Detect which cell encompasses the target text, then output its [x, y] center coordinate. 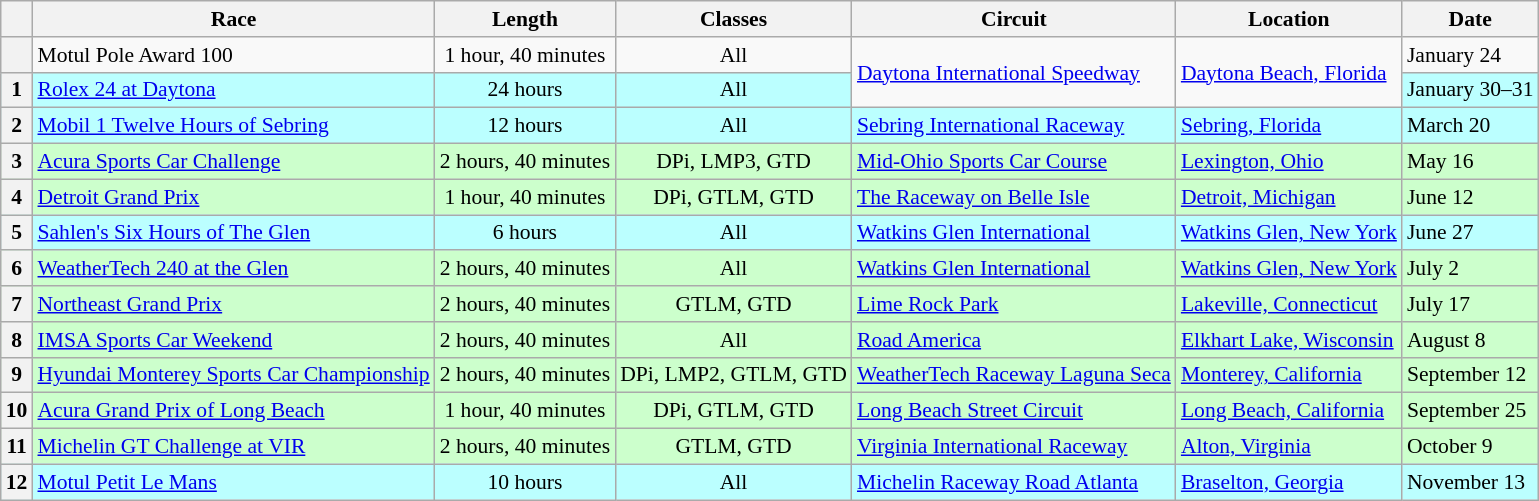
September 12 [1470, 375]
9 [17, 375]
November 13 [1470, 482]
Sahlen's Six Hours of The Glen [233, 233]
Mid-Ohio Sports Car Course [1014, 162]
24 hours [525, 90]
September 25 [1470, 411]
Location [1289, 19]
IMSA Sports Car Weekend [233, 340]
12 hours [525, 126]
Acura Grand Prix of Long Beach [233, 411]
Length [525, 19]
August 8 [1470, 340]
Braselton, Georgia [1289, 482]
7 [17, 304]
Date [1470, 19]
Sebring, Florida [1289, 126]
10 hours [525, 482]
March 20 [1470, 126]
WeatherTech Raceway Laguna Seca [1014, 375]
12 [17, 482]
DPi, LMP3, GTD [734, 162]
January 30–31 [1470, 90]
Road America [1014, 340]
May 16 [1470, 162]
Motul Petit Le Mans [233, 482]
Long Beach, California [1289, 411]
October 9 [1470, 447]
Classes [734, 19]
January 24 [1470, 55]
6 [17, 269]
June 12 [1470, 197]
Monterey, California [1289, 375]
Long Beach Street Circuit [1014, 411]
Elkhart Lake, Wisconsin [1289, 340]
3 [17, 162]
Rolex 24 at Daytona [233, 90]
July 17 [1470, 304]
July 2 [1470, 269]
Sebring International Raceway [1014, 126]
WeatherTech 240 at the Glen [233, 269]
2 [17, 126]
10 [17, 411]
Michelin GT Challenge at VIR [233, 447]
Michelin Raceway Road Atlanta [1014, 482]
Lexington, Ohio [1289, 162]
Acura Sports Car Challenge [233, 162]
Circuit [1014, 19]
The Raceway on Belle Isle [1014, 197]
Hyundai Monterey Sports Car Championship [233, 375]
Daytona Beach, Florida [1289, 72]
11 [17, 447]
Daytona International Speedway [1014, 72]
Mobil 1 Twelve Hours of Sebring [233, 126]
Virginia International Raceway [1014, 447]
Detroit, Michigan [1289, 197]
1 [17, 90]
4 [17, 197]
DPi, LMP2, GTLM, GTD [734, 375]
Lakeville, Connecticut [1289, 304]
Race [233, 19]
Northeast Grand Prix [233, 304]
6 hours [525, 233]
June 27 [1470, 233]
Motul Pole Award 100 [233, 55]
5 [17, 233]
8 [17, 340]
Lime Rock Park [1014, 304]
Alton, Virginia [1289, 447]
Detroit Grand Prix [233, 197]
